Identify which cell holds the provided text, then report its (x, y) central coordinate. 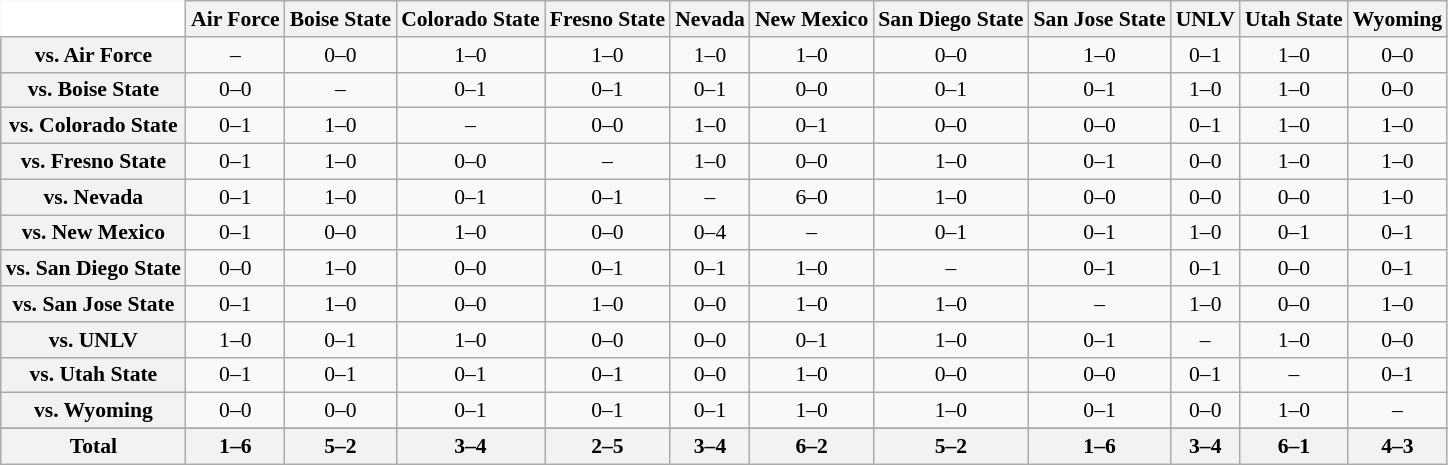
Total (94, 447)
6–2 (812, 447)
vs. Fresno State (94, 162)
Nevada (710, 19)
San Jose State (1100, 19)
Fresno State (608, 19)
6–0 (812, 197)
UNLV (1206, 19)
vs. Boise State (94, 90)
2–5 (608, 447)
New Mexico (812, 19)
vs. San Jose State (94, 304)
vs. Wyoming (94, 411)
vs. Air Force (94, 55)
Utah State (1294, 19)
vs. Nevada (94, 197)
4–3 (1398, 447)
vs. San Diego State (94, 269)
vs. New Mexico (94, 233)
vs. UNLV (94, 340)
vs. Colorado State (94, 126)
Wyoming (1398, 19)
Boise State (340, 19)
6–1 (1294, 447)
Air Force (236, 19)
Colorado State (470, 19)
vs. Utah State (94, 375)
0–4 (710, 233)
San Diego State (950, 19)
